Search for the cell housing the specified text and yield its (X, Y) center coordinate. 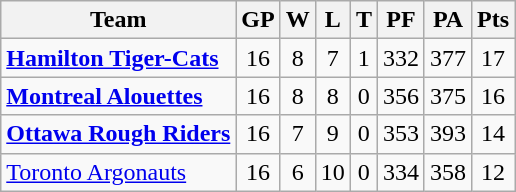
10 (332, 172)
393 (448, 134)
334 (400, 172)
17 (494, 58)
Montreal Alouettes (118, 96)
358 (448, 172)
T (364, 20)
356 (400, 96)
PF (400, 20)
W (298, 20)
375 (448, 96)
377 (448, 58)
Team (118, 20)
Ottawa Rough Riders (118, 134)
332 (400, 58)
14 (494, 134)
Toronto Argonauts (118, 172)
GP (258, 20)
Hamilton Tiger-Cats (118, 58)
L (332, 20)
9 (332, 134)
6 (298, 172)
Pts (494, 20)
PA (448, 20)
1 (364, 58)
12 (494, 172)
353 (400, 134)
